Output the [x, y] coordinate of the center of the cell containing the given text.  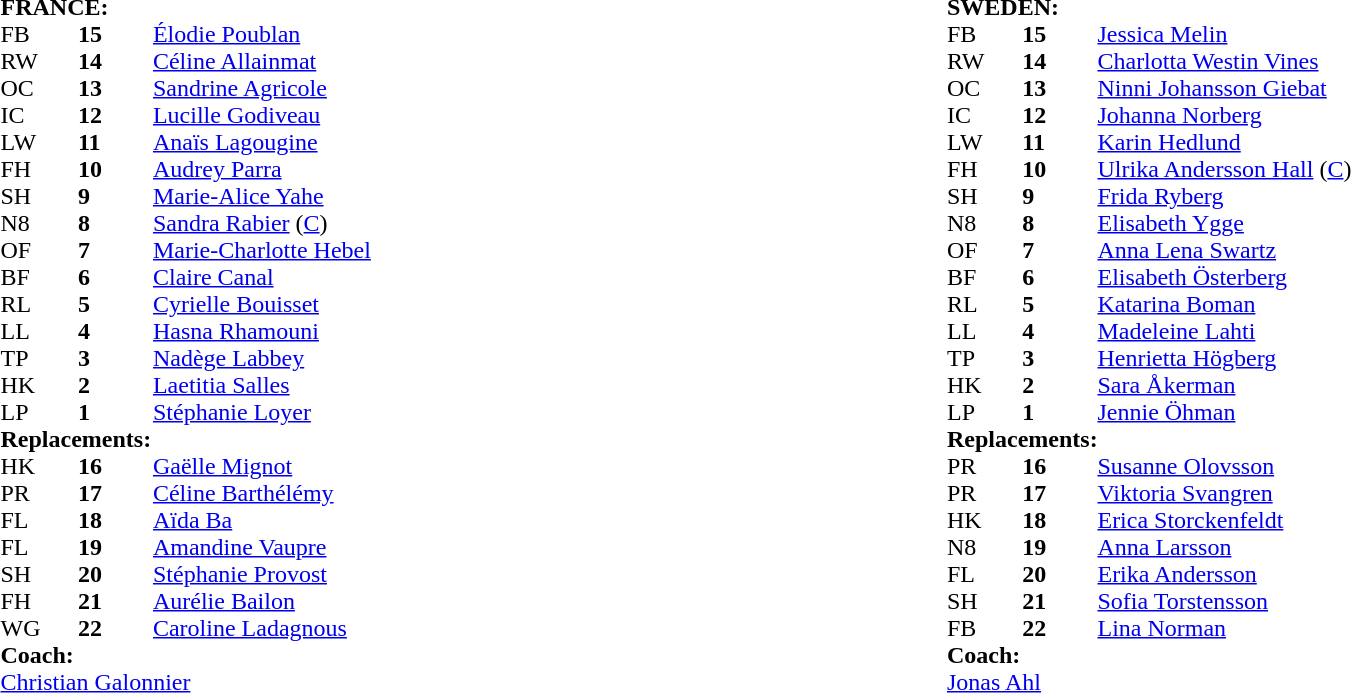
Laetitia Salles [350, 386]
WG [38, 628]
Sandrine Agricole [350, 88]
Élodie Poublan [350, 34]
Claire Canal [350, 278]
Hasna Rhamouni [350, 332]
Stéphanie Provost [350, 574]
Aurélie Bailon [350, 602]
Stéphanie Loyer [350, 412]
Céline Barthélémy [350, 494]
Marie-Charlotte Hebel [350, 250]
Lucille Godiveau [350, 116]
Audrey Parra [350, 170]
Amandine Vaupre [350, 548]
Nadège Labbey [350, 358]
Sandra Rabier (C) [350, 224]
Céline Allainmat [350, 62]
Cyrielle Bouisset [350, 304]
Gaëlle Mignot [350, 466]
Coach: [470, 656]
Marie-Alice Yahe [350, 196]
Caroline Ladagnous [350, 628]
Anaïs Lagougine [350, 142]
Replacements: [470, 440]
Aïda Ba [350, 520]
